Extract the (x, y) coordinate from the center of the cell holding the provided text.  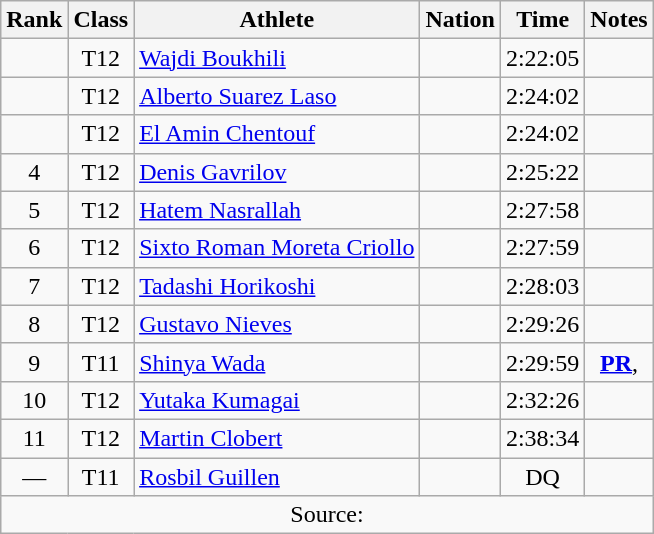
Nation (460, 20)
2:22:05 (542, 58)
2:25:22 (542, 172)
2:38:34 (542, 438)
Source: (327, 515)
2:27:58 (542, 210)
4 (34, 172)
El Amin Chentouf (277, 134)
Martin Clobert (277, 438)
Gustavo Nieves (277, 324)
2:29:59 (542, 362)
2:29:26 (542, 324)
Sixto Roman Moreta Criollo (277, 248)
Class (101, 20)
Time (542, 20)
9 (34, 362)
Wajdi Boukhili (277, 58)
2:27:59 (542, 248)
Rank (34, 20)
7 (34, 286)
— (34, 477)
2:28:03 (542, 286)
PR, (619, 362)
Tadashi Horikoshi (277, 286)
Hatem Nasrallah (277, 210)
Shinya Wada (277, 362)
DQ (542, 477)
2:32:26 (542, 400)
Denis Gavrilov (277, 172)
6 (34, 248)
8 (34, 324)
5 (34, 210)
Notes (619, 20)
11 (34, 438)
Yutaka Kumagai (277, 400)
10 (34, 400)
Alberto Suarez Laso (277, 96)
Athlete (277, 20)
Rosbil Guillen (277, 477)
